Return [x, y] of the center of cell containing provided text 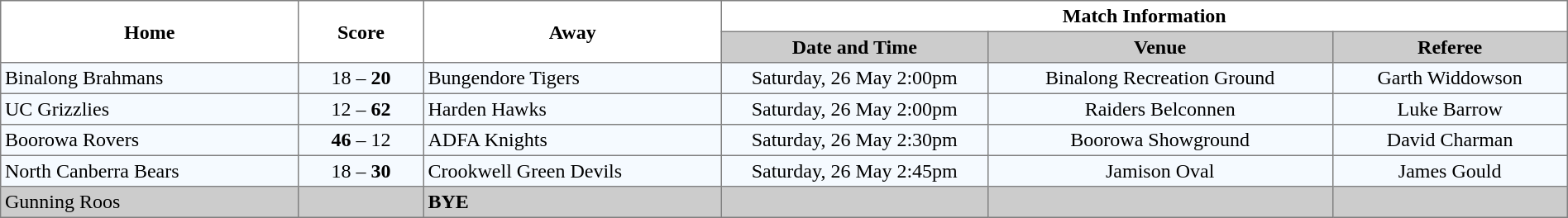
Saturday, 26 May 2:45pm [854, 171]
Venue [1159, 47]
Match Information [1145, 17]
Away [572, 31]
Crookwell Green Devils [572, 171]
Raiders Belconnen [1159, 109]
BYE [572, 202]
Garth Widdowson [1450, 78]
Luke Barrow [1450, 109]
Date and Time [854, 47]
UC Grizzlies [150, 109]
18 – 30 [361, 171]
North Canberra Bears [150, 171]
Binalong Brahmans [150, 78]
Score [361, 31]
Referee [1450, 47]
Home [150, 31]
Boorowa Rovers [150, 140]
Binalong Recreation Ground [1159, 78]
James Gould [1450, 171]
Jamison Oval [1159, 171]
Bungendore Tigers [572, 78]
Harden Hawks [572, 109]
David Charman [1450, 140]
Gunning Roos [150, 202]
ADFA Knights [572, 140]
12 – 62 [361, 109]
Boorowa Showground [1159, 140]
Saturday, 26 May 2:30pm [854, 140]
46 – 12 [361, 140]
18 – 20 [361, 78]
